Return the (X, Y) coordinate for the center point of the cell that contains the specified text.  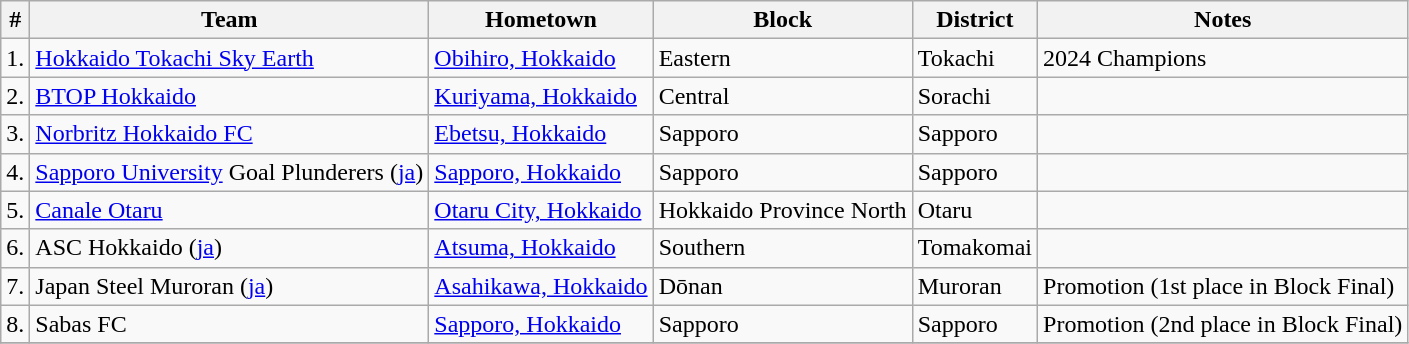
Hokkaido Province North (782, 210)
1. (16, 58)
# (16, 20)
Southern (782, 248)
Kuriyama, Hokkaido (541, 96)
Ebetsu, Hokkaido (541, 134)
Promotion (1st place in Block Final) (1223, 286)
Muroran (974, 286)
Asahikawa, Hokkaido (541, 286)
Team (230, 20)
Central (782, 96)
BTOP Hokkaido (230, 96)
Sorachi (974, 96)
Hometown (541, 20)
Eastern (782, 58)
ASC Hokkaido (ja) (230, 248)
8. (16, 324)
Block (782, 20)
Otaru (974, 210)
Japan Steel Muroran (ja) (230, 286)
Sabas FC (230, 324)
7. (16, 286)
Sapporo University Goal Plunderers (ja) (230, 172)
Dōnan (782, 286)
Notes (1223, 20)
Otaru City, Hokkaido (541, 210)
Atsuma, Hokkaido (541, 248)
Tokachi (974, 58)
6. (16, 248)
District (974, 20)
5. (16, 210)
3. (16, 134)
Promotion (2nd place in Block Final) (1223, 324)
2. (16, 96)
Norbritz Hokkaido FC (230, 134)
Tomakomai (974, 248)
Obihiro, Hokkaido (541, 58)
Canale Otaru (230, 210)
Hokkaido Tokachi Sky Earth (230, 58)
2024 Champions (1223, 58)
4. (16, 172)
